Find where the given text appears and provide that cell's center as (X, Y) coordinate. 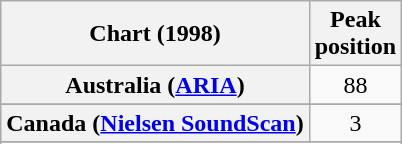
3 (355, 123)
Australia (ARIA) (155, 85)
Chart (1998) (155, 34)
88 (355, 85)
Canada (Nielsen SoundScan) (155, 123)
Peakposition (355, 34)
